Pinpoint the cell where the given text exists, returning its [x, y] midpoint coordinate. 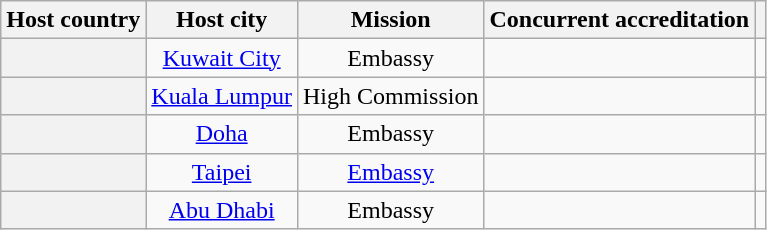
Concurrent accreditation [620, 20]
Host country [74, 20]
Host city [222, 20]
Doha [222, 134]
Kuwait City [222, 58]
Mission [390, 20]
Kuala Lumpur [222, 96]
High Commission [390, 96]
Taipei [222, 172]
Abu Dhabi [222, 210]
